For the text-containing cell, return its midpoint in [x, y] coordinate format. 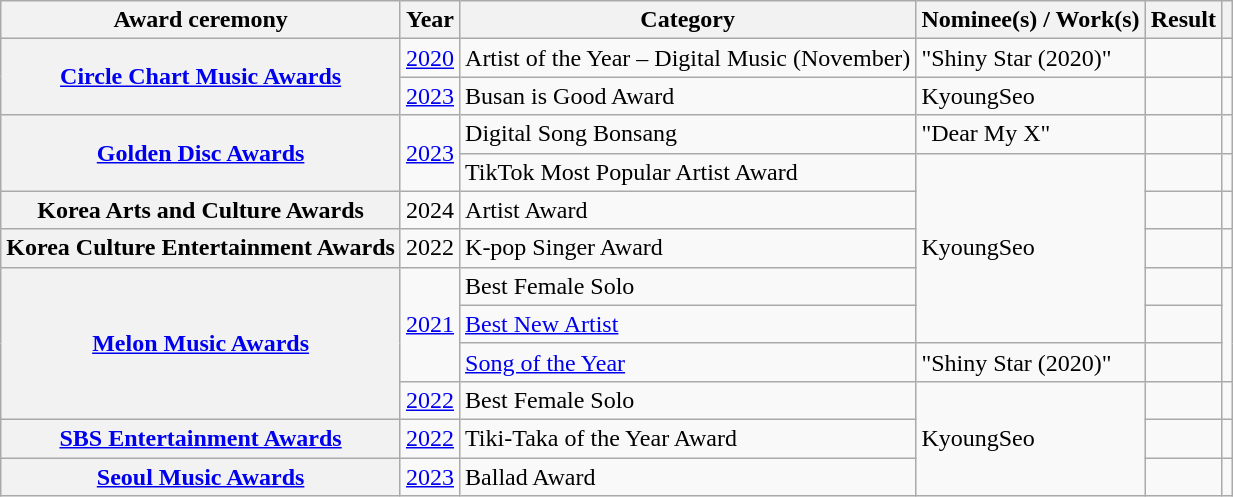
SBS Entertainment Awards [201, 438]
Melon Music Awards [201, 343]
Circle Chart Music Awards [201, 77]
Korea Culture Entertainment Awards [201, 248]
Artist Award [688, 210]
Busan is Good Award [688, 96]
Year [430, 20]
Award ceremony [201, 20]
2021 [430, 324]
Best New Artist [688, 324]
Korea Arts and Culture Awards [201, 210]
"Dear My X" [1030, 134]
Song of the Year [688, 362]
Artist of the Year – Digital Music (November) [688, 58]
Seoul Music Awards [201, 477]
TikTok Most Popular Artist Award [688, 172]
Ballad Award [688, 477]
Tiki-Taka of the Year Award [688, 438]
Digital Song Bonsang [688, 134]
2020 [430, 58]
Category [688, 20]
K-pop Singer Award [688, 248]
Result [1183, 20]
2024 [430, 210]
Golden Disc Awards [201, 153]
Nominee(s) / Work(s) [1030, 20]
